Provide the (x, y) coordinate of the cell's center where the given text is located.  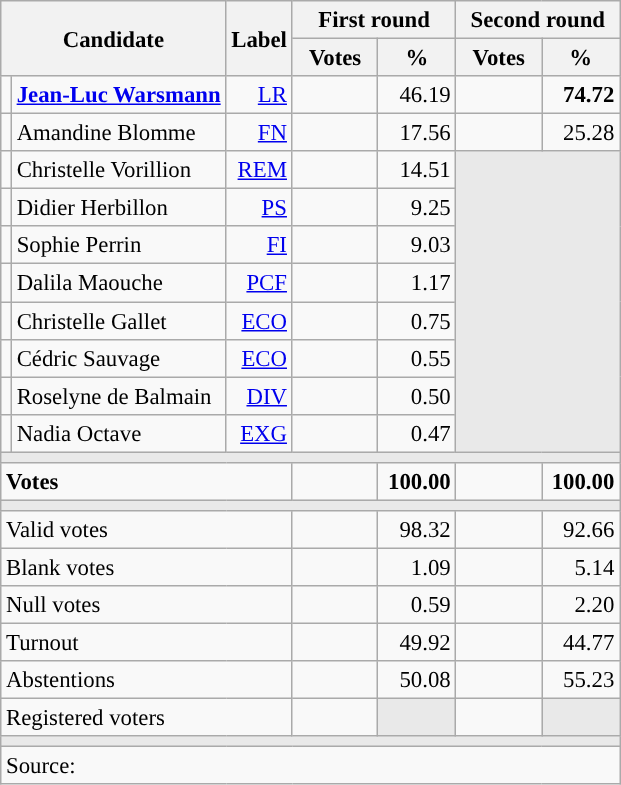
Nadia Octave (118, 433)
Jean-Luc Warsmann (118, 95)
Amandine Blomme (118, 133)
Abstentions (147, 680)
Label (259, 38)
Sophie Perrin (118, 245)
DIV (259, 396)
0.50 (417, 396)
PS (259, 208)
55.23 (581, 680)
46.19 (417, 95)
0.59 (417, 605)
25.28 (581, 133)
Christelle Vorillion (118, 170)
9.25 (417, 208)
0.75 (417, 321)
LR (259, 95)
Didier Herbillon (118, 208)
FI (259, 245)
Registered voters (147, 718)
Candidate (114, 38)
EXG (259, 433)
5.14 (581, 567)
FN (259, 133)
Dalila Maouche (118, 283)
9.03 (417, 245)
Blank votes (147, 567)
14.51 (417, 170)
Null votes (147, 605)
98.32 (417, 530)
92.66 (581, 530)
Cédric Sauvage (118, 358)
2.20 (581, 605)
Roselyne de Balmain (118, 396)
PCF (259, 283)
REM (259, 170)
1.17 (417, 283)
50.08 (417, 680)
17.56 (417, 133)
Christelle Gallet (118, 321)
44.77 (581, 643)
0.55 (417, 358)
0.47 (417, 433)
First round (374, 20)
49.92 (417, 643)
Second round (538, 20)
Source: (310, 766)
1.09 (417, 567)
Valid votes (147, 530)
74.72 (581, 95)
Turnout (147, 643)
